Return (x, y) of the center of cell containing provided text 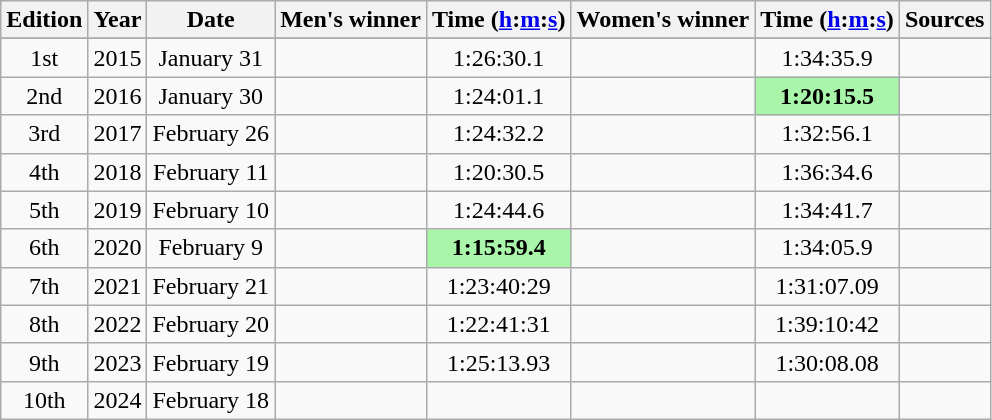
1:24:44.6 (498, 210)
February 19 (211, 362)
2022 (118, 324)
4th (44, 172)
February 18 (211, 400)
1:20:30.5 (498, 172)
2nd (44, 96)
7th (44, 286)
February 21 (211, 286)
1:36:34.6 (828, 172)
February 11 (211, 172)
1:30:08.08 (828, 362)
1:34:35.9 (828, 58)
1:15:59.4 (498, 248)
February 9 (211, 248)
1:34:05.9 (828, 248)
1:23:40:29 (498, 286)
2019 (118, 210)
Sources (944, 20)
2015 (118, 58)
February 20 (211, 324)
1:20:15.5 (828, 96)
6th (44, 248)
2016 (118, 96)
Women's winner (663, 20)
1:24:01.1 (498, 96)
1:32:56.1 (828, 134)
10th (44, 400)
3rd (44, 134)
9th (44, 362)
Men's winner (351, 20)
February 26 (211, 134)
1:39:10:42 (828, 324)
January 31 (211, 58)
5th (44, 210)
1:31:07.09 (828, 286)
2017 (118, 134)
1:22:41:31 (498, 324)
February 10 (211, 210)
1:24:32.2 (498, 134)
8th (44, 324)
Date (211, 20)
2024 (118, 400)
1:34:41.7 (828, 210)
1:25:13.93 (498, 362)
1:26:30.1 (498, 58)
2020 (118, 248)
1st (44, 58)
2023 (118, 362)
2021 (118, 286)
January 30 (211, 96)
2018 (118, 172)
Edition (44, 20)
Year (118, 20)
